Output the (x, y) coordinate of the center of the cell containing the given text.  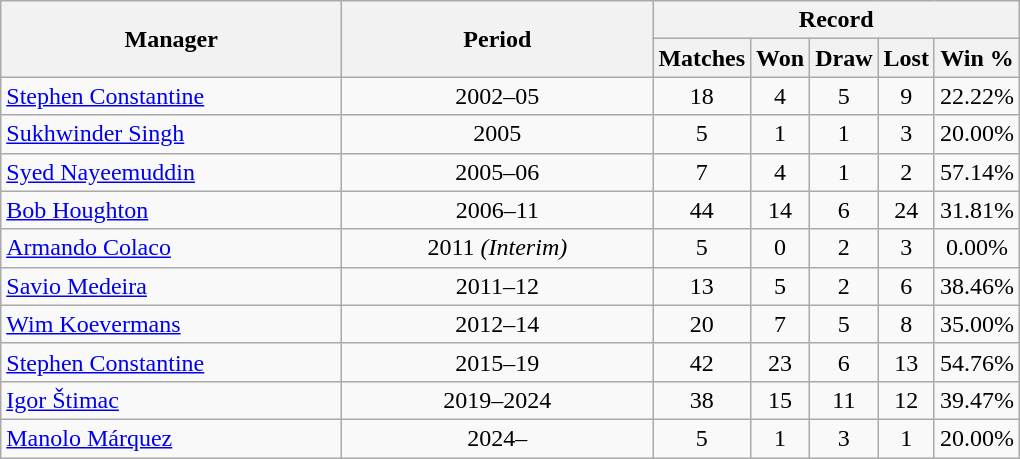
44 (702, 210)
Record (836, 20)
2002–05 (498, 96)
Manager (172, 39)
0 (780, 248)
57.14% (976, 172)
Armando Colaco (172, 248)
Sukhwinder Singh (172, 134)
2005–06 (498, 172)
Savio Medeira (172, 286)
42 (702, 362)
Manolo Márquez (172, 438)
35.00% (976, 324)
31.81% (976, 210)
11 (844, 400)
Igor Štimac (172, 400)
2005 (498, 134)
Syed Nayeemuddin (172, 172)
2024– (498, 438)
Bob Houghton (172, 210)
Period (498, 39)
Won (780, 58)
9 (906, 96)
2006–11 (498, 210)
0.00% (976, 248)
Wim Koevermans (172, 324)
12 (906, 400)
54.76% (976, 362)
20 (702, 324)
38 (702, 400)
2019–2024 (498, 400)
8 (906, 324)
2011 (Interim) (498, 248)
2011–12 (498, 286)
15 (780, 400)
Matches (702, 58)
14 (780, 210)
38.46% (976, 286)
2015–19 (498, 362)
Draw (844, 58)
Lost (906, 58)
Win % (976, 58)
39.47% (976, 400)
22.22% (976, 96)
24 (906, 210)
2012–14 (498, 324)
18 (702, 96)
23 (780, 362)
